From the cell containing the given text, extract its center point as [X, Y] coordinate. 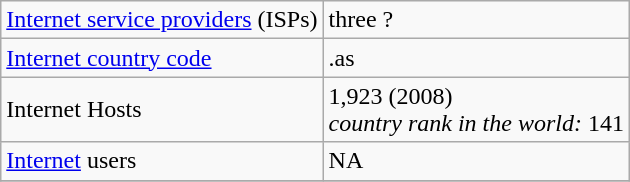
three ? [476, 20]
.as [476, 58]
Internet users [162, 161]
Internet service providers (ISPs) [162, 20]
1,923 (2008)country rank in the world: 141 [476, 110]
Internet country code [162, 58]
NA [476, 161]
Internet Hosts [162, 110]
